Detect which cell encompasses the target text, then output its [X, Y] center coordinate. 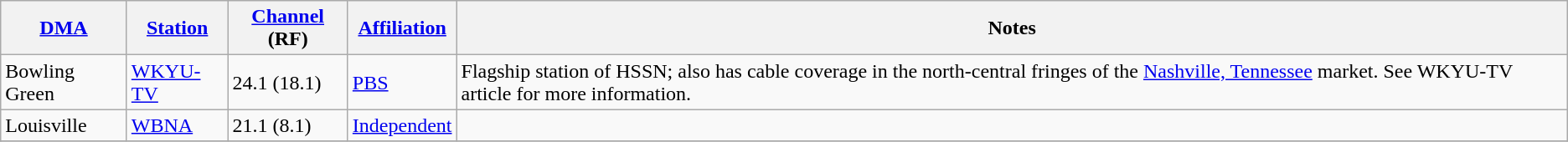
21.1 (8.1) [288, 125]
Bowling Green [64, 82]
DMA [64, 28]
24.1 (18.1) [288, 82]
Notes [1012, 28]
Louisville [64, 125]
Channel (RF) [288, 28]
Station [178, 28]
Independent [402, 125]
PBS [402, 82]
Affiliation [402, 28]
WBNA [178, 125]
WKYU-TV [178, 82]
